Search for the cell housing the specified text and yield its (x, y) center coordinate. 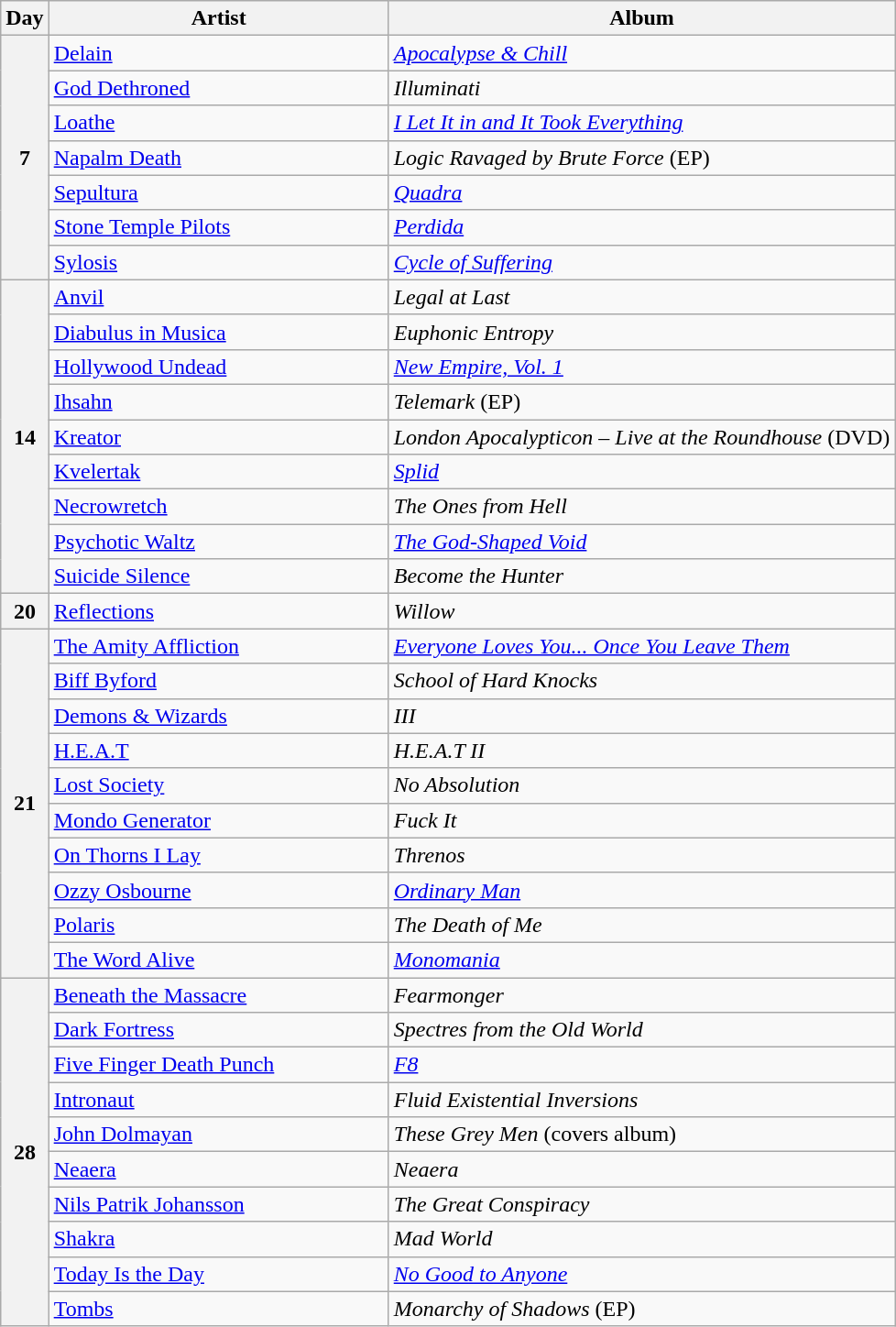
Album (641, 18)
Napalm Death (218, 158)
Beneath the Massacre (218, 994)
Mad World (641, 1239)
God Dethroned (218, 88)
Kreator (218, 437)
Today Is the Day (218, 1274)
Perdida (641, 227)
Psychotic Waltz (218, 542)
Apocalypse & Chill (641, 53)
John Dolmayan (218, 1135)
Day (25, 18)
Legal at Last (641, 297)
New Empire, Vol. 1 (641, 367)
School of Hard Knocks (641, 681)
Monarchy of Shadows (EP) (641, 1309)
H.E.A.T (218, 751)
Willow (641, 611)
Polaris (218, 925)
H.E.A.T II (641, 751)
Kvelertak (218, 472)
Tombs (218, 1309)
Five Finger Death Punch (218, 1065)
Dark Fortress (218, 1030)
Quadra (641, 192)
Lost Society (218, 785)
Monomania (641, 960)
21 (25, 803)
The Amity Affliction (218, 646)
28 (25, 1151)
No Good to Anyone (641, 1274)
Splid (641, 472)
Everyone Loves You... Once You Leave Them (641, 646)
These Grey Men (covers album) (641, 1135)
Nils Patrik Johansson (218, 1204)
7 (25, 158)
Artist (218, 18)
F8 (641, 1065)
No Absolution (641, 785)
Cycle of Suffering (641, 262)
London Apocalypticon – Live at the Roundhouse (DVD) (641, 437)
14 (25, 436)
Ihsahn (218, 401)
Loathe (218, 123)
Become the Hunter (641, 576)
Intronaut (218, 1100)
Sepultura (218, 192)
I Let It in and It Took Everything (641, 123)
20 (25, 611)
The Death of Me (641, 925)
Telemark (EP) (641, 401)
Hollywood Undead (218, 367)
Fuck It (641, 820)
Illuminati (641, 88)
The Ones from Hell (641, 507)
III (641, 716)
Stone Temple Pilots (218, 227)
Reflections (218, 611)
Suicide Silence (218, 576)
Fearmonger (641, 994)
On Thorns I Lay (218, 855)
Mondo Generator (218, 820)
Logic Ravaged by Brute Force (EP) (641, 158)
Diabulus in Musica (218, 332)
The God-Shaped Void (641, 542)
Biff Byford (218, 681)
Euphonic Entropy (641, 332)
Sylosis (218, 262)
Anvil (218, 297)
The Great Conspiracy (641, 1204)
Ozzy Osbourne (218, 890)
Spectres from the Old World (641, 1030)
Threnos (641, 855)
Ordinary Man (641, 890)
Necrowretch (218, 507)
Fluid Existential Inversions (641, 1100)
Demons & Wizards (218, 716)
Delain (218, 53)
Shakra (218, 1239)
The Word Alive (218, 960)
